Identify which cell holds the provided text, then report its [x, y] central coordinate. 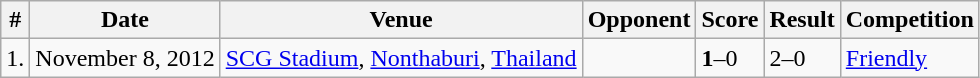
Friendly [910, 58]
Opponent [639, 20]
# [16, 20]
1–0 [730, 58]
Venue [401, 20]
SCG Stadium, Nonthaburi, Thailand [401, 58]
Date [125, 20]
November 8, 2012 [125, 58]
Result [802, 20]
Score [730, 20]
2–0 [802, 58]
1. [16, 58]
Competition [910, 20]
